Provide the [x, y] coordinate of the cell's center where the given text is located.  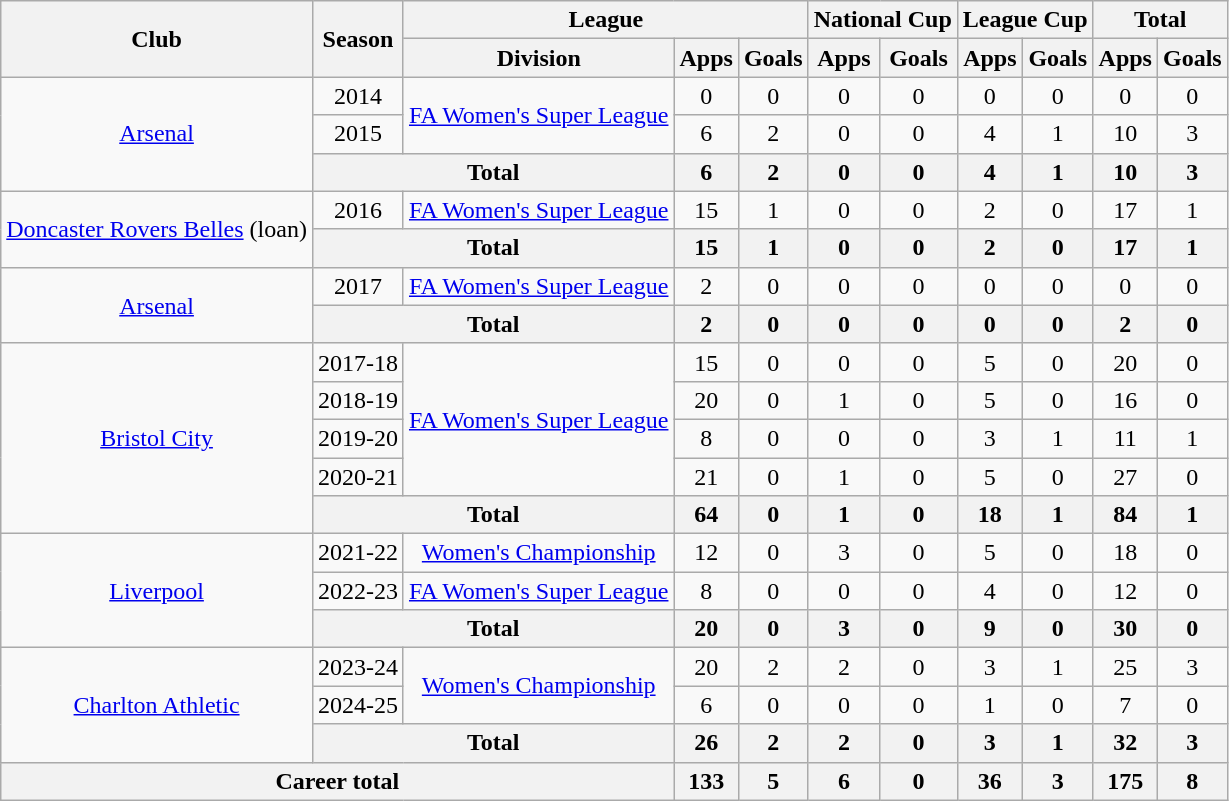
7 [1125, 705]
2022-23 [358, 591]
Division [538, 58]
Doncaster Rovers Belles (loan) [157, 229]
2024-25 [358, 705]
2021-22 [358, 553]
2014 [358, 96]
36 [990, 781]
27 [1125, 477]
21 [706, 477]
Bristol City [157, 438]
84 [1125, 515]
Career total [338, 781]
League [606, 20]
Charlton Athletic [157, 705]
2019-20 [358, 438]
133 [706, 781]
2020-21 [358, 477]
175 [1125, 781]
64 [706, 515]
2018-19 [358, 400]
2017 [358, 286]
Liverpool [157, 591]
26 [706, 743]
30 [1125, 629]
League Cup [1025, 20]
32 [1125, 743]
Club [157, 39]
9 [990, 629]
25 [1125, 667]
16 [1125, 400]
Season [358, 39]
11 [1125, 438]
2023-24 [358, 667]
National Cup [882, 20]
2016 [358, 210]
2017-18 [358, 362]
2015 [358, 134]
